Locate the cell with the specified text and output its [X, Y] center coordinate. 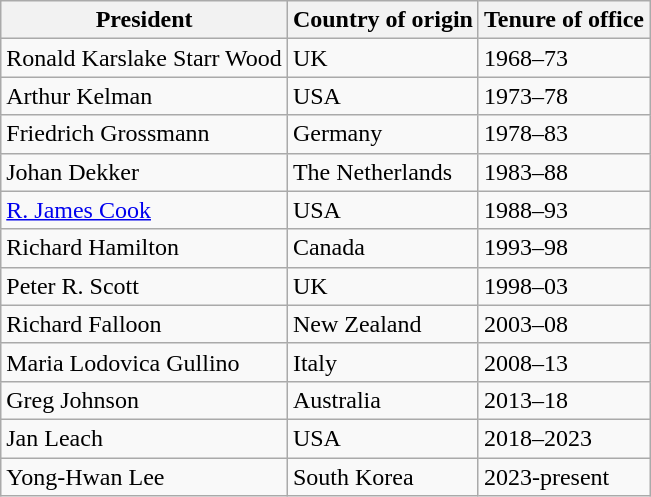
Johan Dekker [144, 172]
South Korea [382, 477]
2008–13 [564, 362]
Australia [382, 400]
Jan Leach [144, 438]
Yong-Hwan Lee [144, 477]
Italy [382, 362]
2023-present [564, 477]
2013–18 [564, 400]
1973–78 [564, 96]
1968–73 [564, 58]
Tenure of office [564, 20]
Arthur Kelman [144, 96]
R. James Cook [144, 210]
President [144, 20]
Ronald Karslake Starr Wood [144, 58]
1993–98 [564, 248]
2018–2023 [564, 438]
Canada [382, 248]
Richard Hamilton [144, 248]
Greg Johnson [144, 400]
Maria Lodovica Gullino [144, 362]
Germany [382, 134]
1988–93 [564, 210]
New Zealand [382, 324]
1978–83 [564, 134]
1998–03 [564, 286]
Richard Falloon [144, 324]
2003–08 [564, 324]
Peter R. Scott [144, 286]
Country of origin [382, 20]
Friedrich Grossmann [144, 134]
The Netherlands [382, 172]
1983–88 [564, 172]
